Capture the cell that displays the provided text and extract its [x, y] central coordinate. 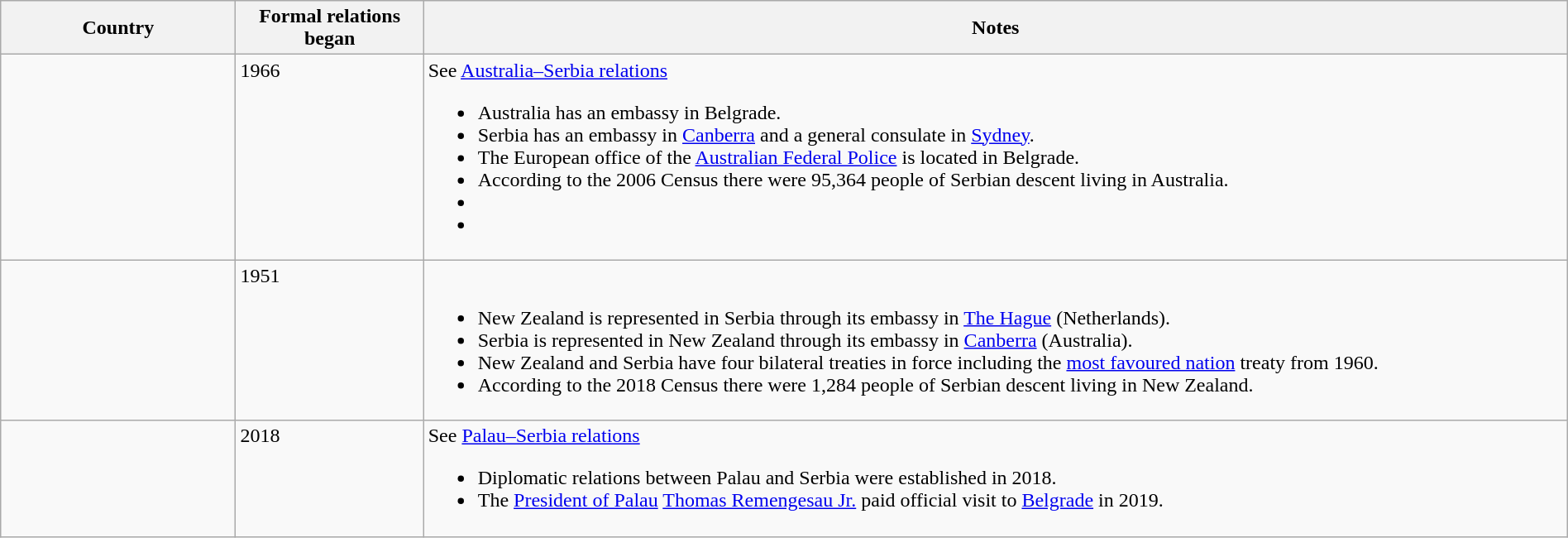
1966 [329, 157]
1951 [329, 340]
Country [118, 28]
Notes [996, 28]
2018 [329, 478]
Formal relations began [329, 28]
